Return the [X, Y] coordinate for the center point of the cell that contains the specified text.  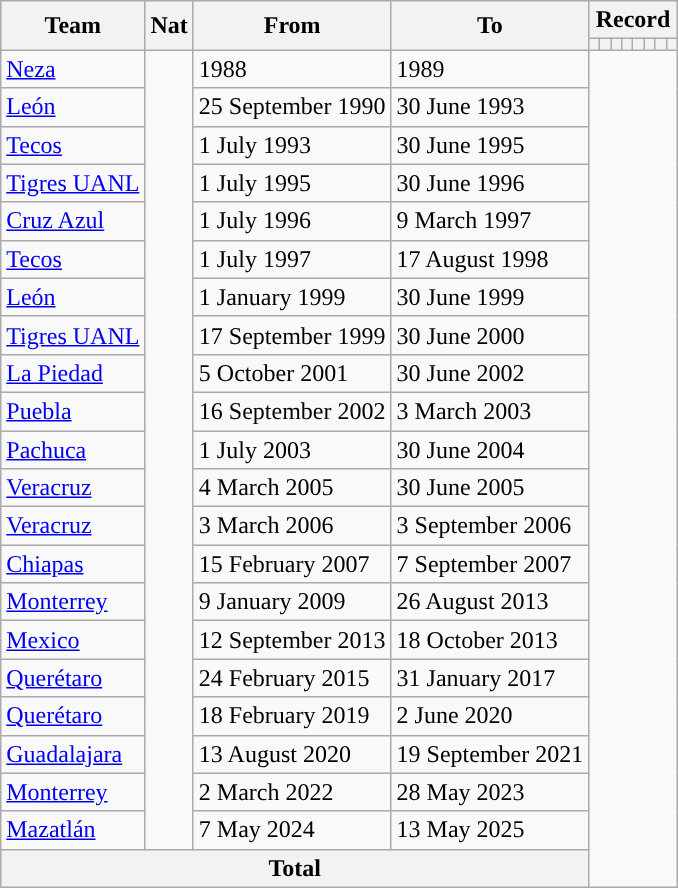
Cruz Azul [73, 221]
2 March 2022 [292, 792]
7 September 2007 [490, 564]
1 July 1996 [292, 221]
18 February 2019 [292, 716]
1989 [490, 69]
9 March 1997 [490, 221]
30 June 1993 [490, 107]
30 June 2004 [490, 449]
To [490, 26]
16 September 2002 [292, 411]
3 March 2006 [292, 526]
Guadalajara [73, 754]
30 June 1999 [490, 297]
1 July 2003 [292, 449]
Nat [169, 26]
24 February 2015 [292, 678]
1 July 1995 [292, 183]
Total [295, 868]
Chiapas [73, 564]
17 September 1999 [292, 335]
30 June 1995 [490, 145]
30 June 2000 [490, 335]
Mazatlán [73, 830]
La Piedad [73, 373]
30 June 2002 [490, 373]
26 August 2013 [490, 602]
Team [73, 26]
Record [633, 20]
1988 [292, 69]
19 September 2021 [490, 754]
From [292, 26]
25 September 1990 [292, 107]
1 January 1999 [292, 297]
13 August 2020 [292, 754]
7 May 2024 [292, 830]
28 May 2023 [490, 792]
9 January 2009 [292, 602]
30 June 2005 [490, 488]
18 October 2013 [490, 640]
3 March 2003 [490, 411]
1 July 1997 [292, 259]
3 September 2006 [490, 526]
Neza [73, 69]
12 September 2013 [292, 640]
Puebla [73, 411]
Mexico [73, 640]
5 October 2001 [292, 373]
2 June 2020 [490, 716]
Pachuca [73, 449]
31 January 2017 [490, 678]
15 February 2007 [292, 564]
4 March 2005 [292, 488]
1 July 1993 [292, 145]
30 June 1996 [490, 183]
17 August 1998 [490, 259]
13 May 2025 [490, 830]
